Provide the (X, Y) coordinate of the cell's center where the given text is located.  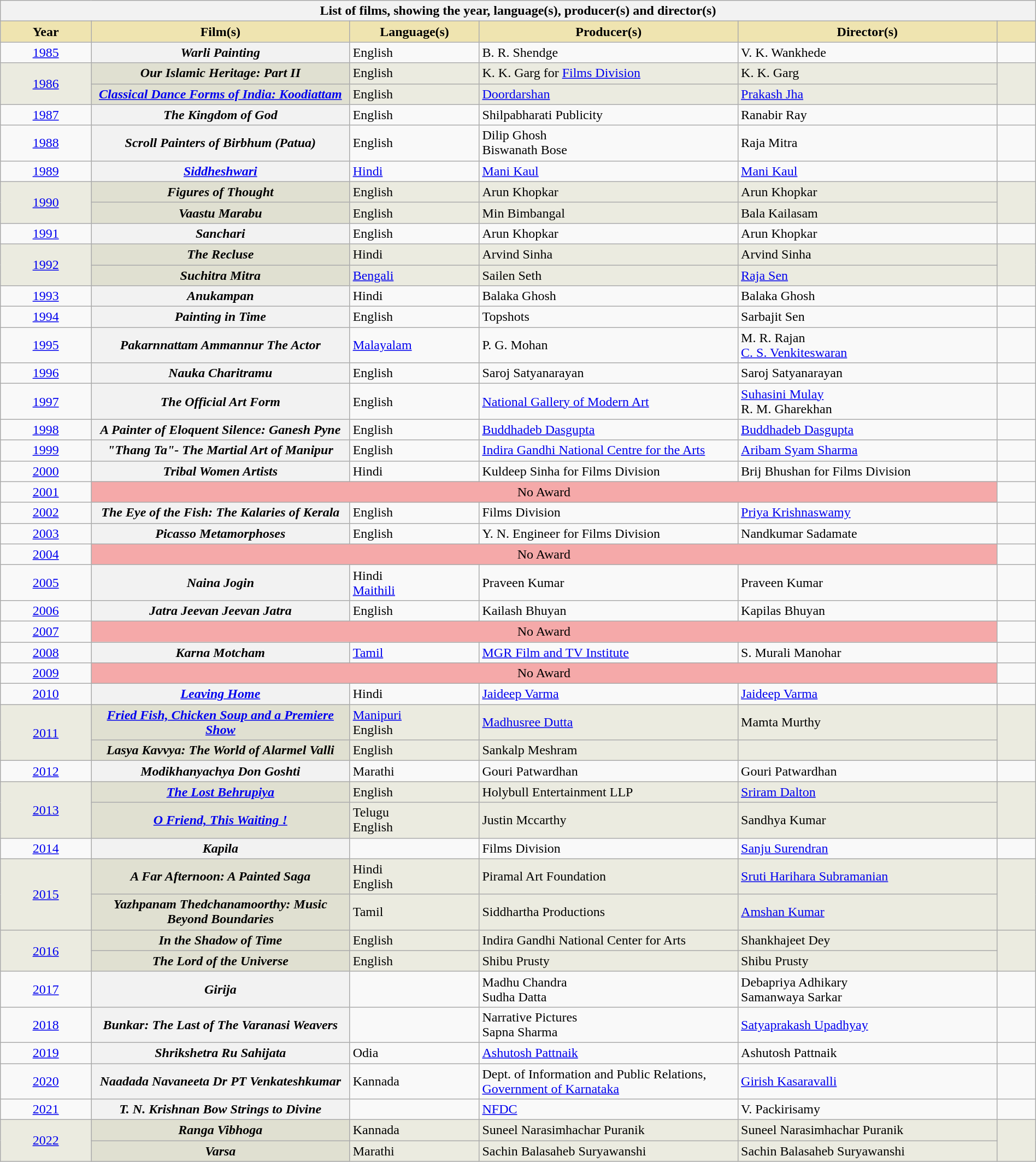
List of films, showing the year, language(s), producer(s) and director(s) (518, 11)
O Friend, This Waiting ! (220, 820)
1993 (46, 296)
K. K. Garg (868, 73)
B. R. Shendge (609, 52)
1987 (46, 115)
2011 (46, 732)
Nauka Charitramu (220, 373)
Sailen Seth (609, 275)
Mamta Murthy (868, 723)
2019 (46, 1053)
The Lord of the Universe (220, 961)
2018 (46, 1024)
2016 (46, 950)
Karna Motcham (220, 652)
Varsa (220, 1151)
1989 (46, 171)
Sandhya Kumar (868, 820)
Suchitra Mitra (220, 275)
2014 (46, 848)
Sanchari (220, 233)
K. K. Garg for Films Division (609, 73)
S. Murali Manohar (868, 652)
2020 (46, 1081)
Ranga Vibhoga (220, 1130)
Aribam Syam Sharma (868, 450)
Suhasini MulayR. M. Gharekhan (868, 401)
1988 (46, 143)
1990 (46, 202)
National Gallery of Modern Art (609, 401)
"Thang Ta"- The Martial Art of Manipur (220, 450)
1991 (46, 233)
2006 (46, 611)
2000 (46, 471)
Bengali (414, 275)
2012 (46, 771)
Indira Gandhi National Center for Arts (609, 940)
Kuldeep Sinha for Films Division (609, 471)
2009 (46, 673)
A Painter of Eloquent Silence: Ganesh Pyne (220, 430)
Siddheshwari (220, 171)
Jatra Jeevan Jeevan Jatra (220, 611)
Picasso Metamorphoses (220, 533)
Classical Dance Forms of India: Koodiattam (220, 94)
Warli Painting (220, 52)
Min Bimbangal (609, 213)
P. G. Mohan (609, 345)
2013 (46, 810)
Film(s) (220, 32)
The Eye of the Fish: The Kalaries of Kerala (220, 513)
Topshots (609, 317)
V. Packirisamy (868, 1110)
1985 (46, 52)
Raja Mitra (868, 143)
Year (46, 32)
Language(s) (414, 32)
Naadada Navaneeta Dr PT Venkateshkumar (220, 1081)
Sruti Harihara Subramanian (868, 877)
2022 (46, 1141)
In the Shadow of Time (220, 940)
Malayalam (414, 345)
Narrative PicturesSapna Sharma (609, 1024)
Odia (414, 1053)
Madhu ChandraSudha Datta (609, 989)
Pakarnnattam Ammannur The Actor (220, 345)
A Far Afternoon: A Painted Saga (220, 877)
1994 (46, 317)
1986 (46, 84)
Siddhartha Productions (609, 912)
Yazhpanam Thedchanamoorthy: Music Beyond Boundaries (220, 912)
Bunkar: The Last of The Varanasi Weavers (220, 1024)
Shankhajeet Dey (868, 940)
NFDC (609, 1110)
2003 (46, 533)
Justin Mccarthy (609, 820)
2015 (46, 894)
Doordarshan (609, 94)
Scroll Painters of Birbhum (Patua) (220, 143)
Sriram Dalton (868, 792)
1995 (46, 345)
Bala Kailasam (868, 213)
Painting in Time (220, 317)
Kailash Bhuyan (609, 611)
Figures of Thought (220, 192)
Ranabir Ray (868, 115)
1992 (46, 265)
Holybull Entertainment LLP (609, 792)
Priya Krishnaswamy (868, 513)
2001 (46, 492)
The Lost Behrupiya (220, 792)
HindiMaithili (414, 583)
Indira Gandhi National Centre for the Arts (609, 450)
Fried Fish, Chicken Soup and a Premiere Show (220, 723)
HindiEnglish (414, 877)
1996 (46, 373)
1997 (46, 401)
Dilip GhoshBiswanath Bose (609, 143)
Anukampan (220, 296)
Naina Jogin (220, 583)
Amshan Kumar (868, 912)
Modikhanyachya Don Goshti (220, 771)
The Official Art Form (220, 401)
2004 (46, 554)
Brij Bhushan for Films Division (868, 471)
Madhusree Dutta (609, 723)
Producer(s) (609, 32)
Kapilas Bhuyan (868, 611)
Dept. of Information and Public Relations, Government of Karnataka (609, 1081)
2007 (46, 631)
2005 (46, 583)
2010 (46, 694)
2021 (46, 1110)
Debapriya AdhikarySamanwaya Sarkar (868, 989)
Y. N. Engineer for Films Division (609, 533)
Piramal Art Foundation (609, 877)
Director(s) (868, 32)
T. N. Krishnan Bow Strings to Divine (220, 1110)
Sankalp Meshram (609, 750)
1998 (46, 430)
Tribal Women Artists (220, 471)
Shrikshetra Ru Sahijata (220, 1053)
Our Islamic Heritage: Part II (220, 73)
Sanju Surendran (868, 848)
Raja Sen (868, 275)
2002 (46, 513)
Vaastu Marabu (220, 213)
MGR Film and TV Institute (609, 652)
The Kingdom of God (220, 115)
2008 (46, 652)
M. R. RajanC. S. Venkiteswaran (868, 345)
Satyaprakash Upadhyay (868, 1024)
ManipuriEnglish (414, 723)
Prakash Jha (868, 94)
Sarbajit Sen (868, 317)
Kapila (220, 848)
Girish Kasaravalli (868, 1081)
1999 (46, 450)
Nandkumar Sadamate (868, 533)
Shilpabharati Publicity (609, 115)
2017 (46, 989)
Girija (220, 989)
TeluguEnglish (414, 820)
V. K. Wankhede (868, 52)
Leaving Home (220, 694)
Lasya Kavvya: The World of Alarmel Valli (220, 750)
The Recluse (220, 254)
